Pinpoint the cell where the given text exists, returning its [x, y] midpoint coordinate. 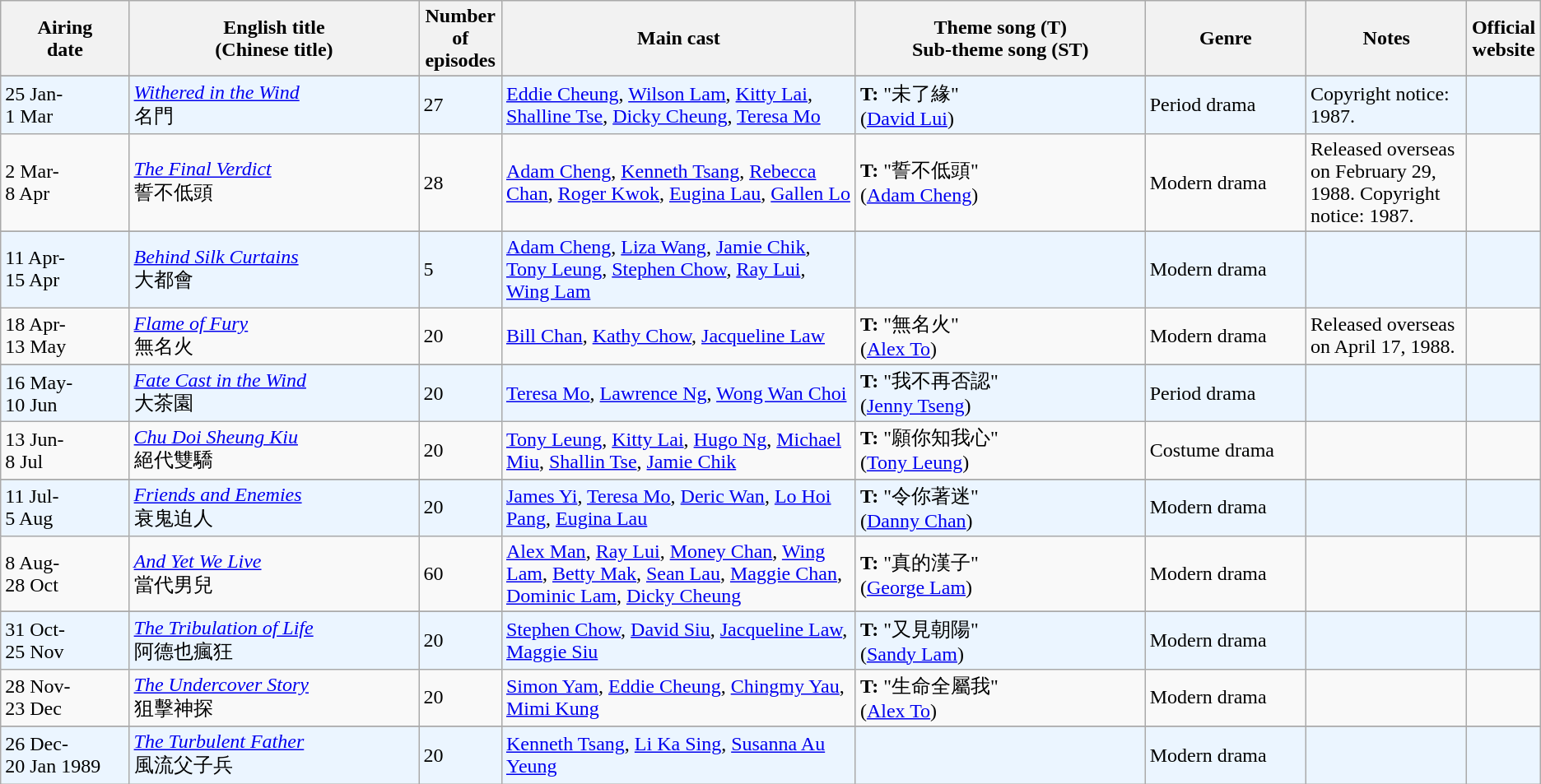
English title (Chinese title) [274, 39]
T: "又見朝陽" (Sandy Lam) [1000, 641]
28 Nov- 23 Dec [65, 698]
Number of episodes [461, 39]
25 Jan- 1 Mar [65, 105]
5 [461, 269]
Adam Cheng, Kenneth Tsang, Rebecca Chan, Roger Kwok, Eugina Lau, Gallen Lo [678, 183]
Notes [1386, 39]
Airingdate [65, 39]
Copyright notice: 1987. [1386, 105]
T: "誓不低頭" (Adam Cheng) [1000, 183]
Behind Silk Curtains 大都會 [274, 269]
Genre [1225, 39]
Released overseas on April 17, 1988. [1386, 336]
T: "令你著迷" (Danny Chan) [1000, 508]
Released overseas on February 29, 1988. Copyright notice: 1987. [1386, 183]
Tony Leung, Kitty Lai, Hugo Ng, Michael Miu, Shallin Tse, Jamie Chik [678, 451]
31 Oct- 25 Nov [65, 641]
13 Jun- 8 Jul [65, 451]
T: "無名火" (Alex To) [1000, 336]
The Undercover Story 狙擊神探 [274, 698]
Friends and Enemies 衰鬼迫人 [274, 508]
28 [461, 183]
Kenneth Tsang, Li Ka Sing, Susanna Au Yeung [678, 755]
Teresa Mo, Lawrence Ng, Wong Wan Choi [678, 393]
Bill Chan, Kathy Chow, Jacqueline Law [678, 336]
T: "生命全屬我" (Alex To) [1000, 698]
8 Aug- 28 Oct [65, 574]
26 Dec- 20 Jan 1989 [65, 755]
Main cast [678, 39]
Fate Cast in the Wind 大茶園 [274, 393]
Eddie Cheung, Wilson Lam, Kitty Lai, Shalline Tse, Dicky Cheung, Teresa Mo [678, 105]
Theme song (T) Sub-theme song (ST) [1000, 39]
T: "願你知我心" (Tony Leung) [1000, 451]
The Tribulation of Life 阿德也瘋狂 [274, 641]
11 Apr- 15 Apr [65, 269]
T: "真的漢子" (George Lam) [1000, 574]
The Turbulent Father 風流父子兵 [274, 755]
Flame of Fury 無名火 [274, 336]
27 [461, 105]
T: "我不再否認" (Jenny Tseng) [1000, 393]
16 May- 10 Jun [65, 393]
James Yi, Teresa Mo, Deric Wan, Lo Hoi Pang, Eugina Lau [678, 508]
The Final Verdict 誓不低頭 [274, 183]
Official website [1503, 39]
Adam Cheng, Liza Wang, Jamie Chik, Tony Leung, Stephen Chow, Ray Lui, Wing Lam [678, 269]
Withered in the Wind 名門 [274, 105]
Stephen Chow, David Siu, Jacqueline Law, Maggie Siu [678, 641]
And Yet We Live 當代男兒 [274, 574]
Costume drama [1225, 451]
Chu Doi Sheung Kiu 絕代雙驕 [274, 451]
Alex Man, Ray Lui, Money Chan, Wing Lam, Betty Mak, Sean Lau, Maggie Chan, Dominic Lam, Dicky Cheung [678, 574]
Simon Yam, Eddie Cheung, Chingmy Yau, Mimi Kung [678, 698]
60 [461, 574]
2 Mar- 8 Apr [65, 183]
11 Jul- 5 Aug [65, 508]
T: "未了緣" (David Lui) [1000, 105]
18 Apr- 13 May [65, 336]
